Return (X, Y) of the center of cell containing provided text 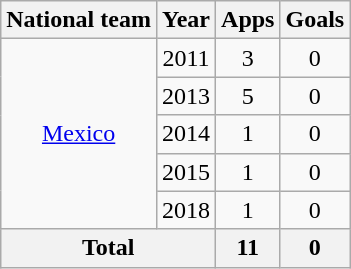
Total (108, 248)
Mexico (79, 134)
2014 (186, 134)
11 (248, 248)
5 (248, 96)
2013 (186, 96)
2018 (186, 210)
National team (79, 20)
2015 (186, 172)
Year (186, 20)
Goals (315, 20)
Apps (248, 20)
2011 (186, 58)
3 (248, 58)
